Capture the cell that displays the provided text and extract its (x, y) central coordinate. 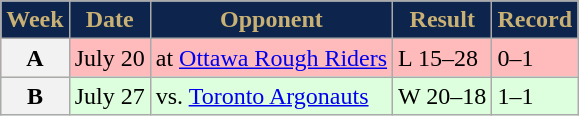
L 15–28 (442, 58)
W 20–18 (442, 96)
1–1 (535, 96)
July 20 (110, 58)
Result (442, 20)
Record (535, 20)
A (35, 58)
vs. Toronto Argonauts (271, 96)
0–1 (535, 58)
Opponent (271, 20)
Week (35, 20)
at Ottawa Rough Riders (271, 58)
B (35, 96)
Date (110, 20)
July 27 (110, 96)
